For the text-containing cell, return its midpoint in (x, y) coordinate format. 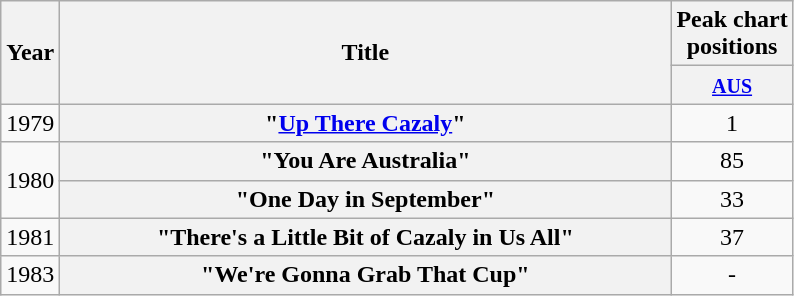
AUS (732, 85)
1 (732, 123)
- (732, 275)
"One Day in September" (366, 199)
"Up There Cazaly" (366, 123)
1983 (30, 275)
Peak chartpositions (732, 34)
"There's a Little Bit of Cazaly in Us All" (366, 237)
1981 (30, 237)
Year (30, 52)
Title (366, 52)
1980 (30, 180)
"You Are Australia" (366, 161)
85 (732, 161)
33 (732, 199)
"We're Gonna Grab That Cup" (366, 275)
1979 (30, 123)
37 (732, 237)
